From the cell containing the given text, extract its center point as (x, y) coordinate. 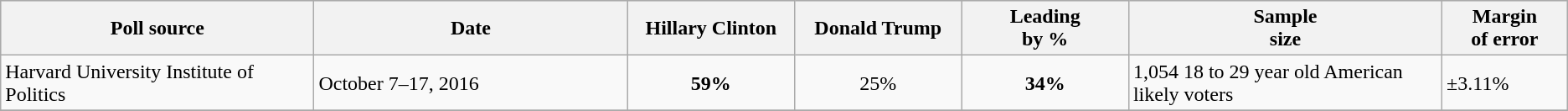
Hillary Clinton (710, 29)
Donald Trump (878, 29)
34% (1045, 82)
Harvard University Institute of Politics (157, 82)
Samplesize (1285, 29)
25% (878, 82)
Marginof error (1505, 29)
±3.11% (1505, 82)
Leadingby % (1045, 29)
59% (710, 82)
October 7–17, 2016 (471, 82)
Date (471, 29)
Poll source (157, 29)
1,054 18 to 29 year old American likely voters (1285, 82)
